Extract the (X, Y) coordinate from the center of the cell holding the provided text.  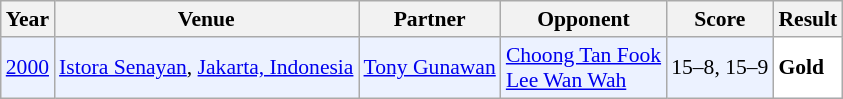
2000 (28, 68)
Gold (808, 68)
Score (720, 19)
Venue (206, 19)
Istora Senayan, Jakarta, Indonesia (206, 68)
Result (808, 19)
15–8, 15–9 (720, 68)
Opponent (584, 19)
Tony Gunawan (429, 68)
Partner (429, 19)
Year (28, 19)
Choong Tan Fook Lee Wan Wah (584, 68)
